Output the (X, Y) coordinate of the center of the cell containing the given text.  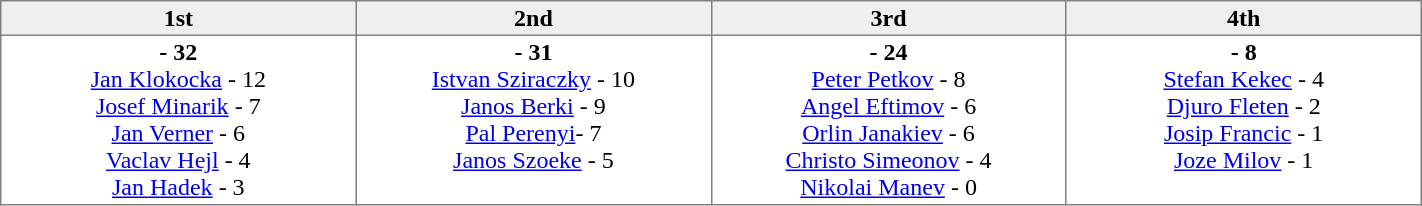
- 8Stefan Kekec - 4Djuro Fleten - 2Josip Francic - 1Joze Milov - 1 (1244, 120)
2nd (534, 18)
- 31Istvan Sziraczky - 10Janos Berki - 9Pal Perenyi- 7Janos Szoeke - 5 (534, 120)
4th (1244, 18)
- 24Peter Petkov - 8Angel Eftimov - 6Orlin Janakiev - 6Christo Simeonov - 4Nikolai Manev - 0 (888, 120)
1st (178, 18)
- 32Jan Klokocka - 12Josef Minarik - 7Jan Verner - 6Vaclav Hejl - 4Jan Hadek - 3 (178, 120)
3rd (888, 18)
